Find where the given text appears and provide that cell's center as (x, y) coordinate. 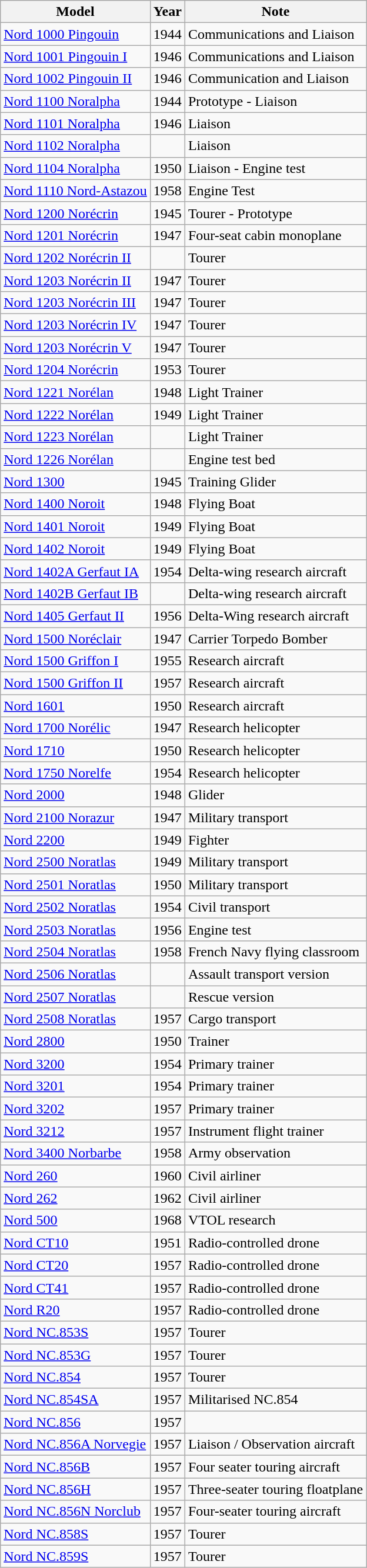
1953 (167, 370)
Nord NC.856N Norclub (75, 1512)
Nord 2503 Noratlas (75, 929)
Nord 1500 Griffon II (75, 683)
Nord 1203 Norécrin III (75, 303)
Nord 500 (75, 1220)
Model (75, 12)
Nord 262 (75, 1198)
Nord NC.856A Norvegie (75, 1444)
Trainer (275, 1042)
Nord 1710 (75, 750)
Nord 1601 (75, 706)
Nord 3200 (75, 1064)
Nord 1223 Norélan (75, 437)
Nord 3400 Norbarbe (75, 1153)
Nord 1201 Norécrin (75, 235)
Nord 2504 Noratlas (75, 952)
Nord 1100 Noralpha (75, 101)
Nord NC.856B (75, 1467)
Nord 1402B Gerfaut IB (75, 593)
1955 (167, 661)
Nord 1405 Gerfaut II (75, 616)
Assault transport version (275, 974)
Nord NC.856H (75, 1489)
Nord 2507 Noratlas (75, 997)
Nord NC.853S (75, 1332)
Nord 2508 Noratlas (75, 1019)
Note (275, 12)
Nord 1401 Noroit (75, 526)
Communication and Liaison (275, 79)
Civil transport (275, 907)
Tourer - Prototype (275, 213)
Nord 1202 Norécrin II (75, 258)
Nord 1700 Norélic (75, 728)
Nord 1203 Norécrin V (75, 348)
Nord 1000 Pingouin (75, 34)
1951 (167, 1243)
Nord 1222 Norélan (75, 415)
Nord NC.856 (75, 1422)
Militarised NC.854 (275, 1400)
Nord NC.859S (75, 1556)
1962 (167, 1198)
Nord 1110 Nord-Astazou (75, 191)
Nord 260 (75, 1176)
Training Glider (275, 482)
Fighter (275, 840)
Nord 3212 (75, 1131)
Cargo transport (275, 1019)
Nord NC.853G (75, 1355)
Liaison / Observation aircraft (275, 1444)
Nord 3202 (75, 1109)
Nord 1402A Gerfaut IA (75, 571)
Nord 1750 Norelfe (75, 773)
Prototype - Liaison (275, 101)
Nord 1400 Noroit (75, 504)
Nord 3201 (75, 1086)
Nord 1402 Noroit (75, 549)
Nord 2501 Noratlas (75, 885)
Glider (275, 795)
VTOL research (275, 1220)
Nord 2502 Noratlas (75, 907)
Liaison - Engine test (275, 168)
1960 (167, 1176)
Nord CT20 (75, 1265)
Nord 1102 Noralpha (75, 146)
Nord 1200 Norécrin (75, 213)
Nord 1300 (75, 482)
Engine test (275, 929)
Delta-Wing research aircraft (275, 616)
Army observation (275, 1153)
French Navy flying classroom (275, 952)
Nord 2800 (75, 1042)
Nord 1104 Noralpha (75, 168)
Nord 1203 Norécrin IV (75, 325)
Nord CT41 (75, 1287)
Nord 1203 Norécrin II (75, 281)
Year (167, 12)
Nord 1500 Griffon I (75, 661)
Nord 1001 Pingouin I (75, 56)
Nord 2200 (75, 840)
Instrument flight trainer (275, 1131)
Nord 2100 Norazur (75, 818)
Nord 1002 Pingouin II (75, 79)
Three-seater touring floatplane (275, 1489)
1968 (167, 1220)
Nord R20 (75, 1310)
Nord 2500 Noratlas (75, 862)
Carrier Torpedo Bomber (275, 638)
Four seater touring aircraft (275, 1467)
Nord 1221 Norélan (75, 392)
Nord 1204 Norécrin (75, 370)
Nord NC.854 (75, 1377)
Nord 1500 Noréclair (75, 638)
Nord 2506 Noratlas (75, 974)
Four-seat cabin monoplane (275, 235)
Four-seater touring aircraft (275, 1512)
Rescue version (275, 997)
Nord NC.858S (75, 1534)
Engine test bed (275, 459)
Nord 1101 Noralpha (75, 124)
Engine Test (275, 191)
Nord NC.854SA (75, 1400)
Nord 2000 (75, 795)
Nord CT10 (75, 1243)
Nord 1226 Norélan (75, 459)
